Return the (x, y) coordinate for the center point of the cell that contains the specified text.  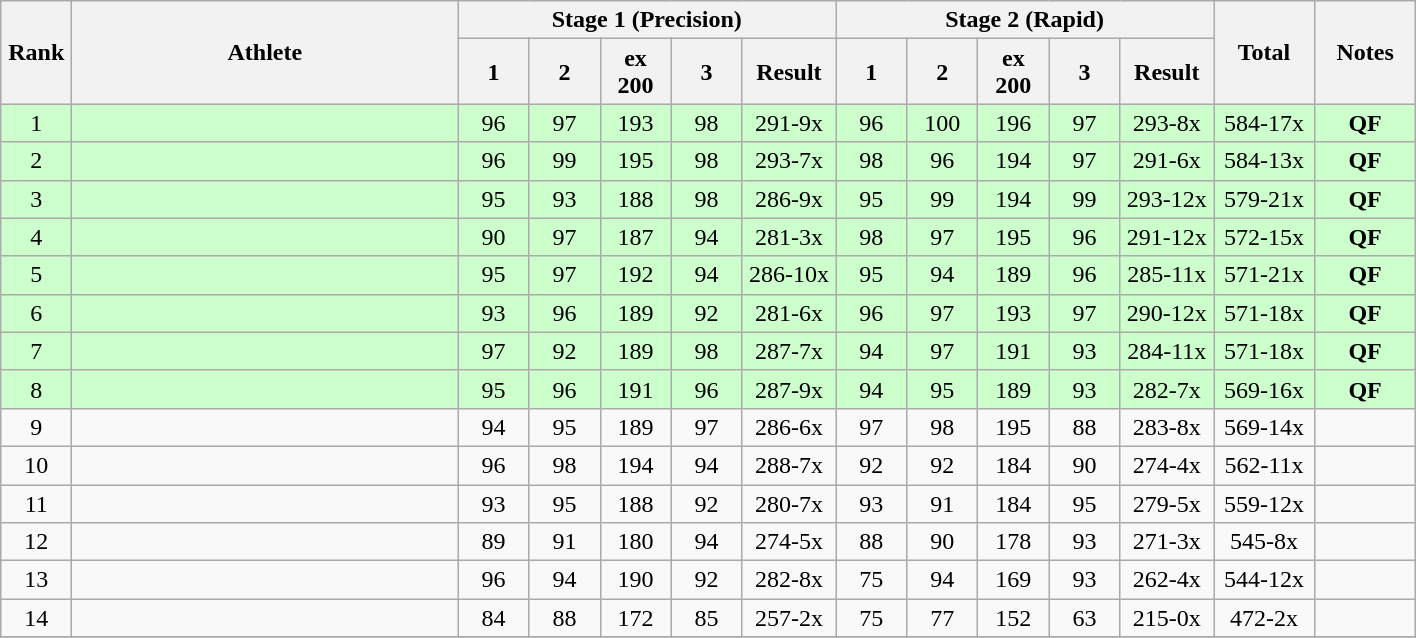
100 (942, 123)
180 (636, 542)
5 (36, 275)
284-11x (1167, 351)
280-7x (789, 503)
472-2x (1264, 618)
584-13x (1264, 161)
569-16x (1264, 389)
287-7x (789, 351)
274-4x (1167, 465)
7 (36, 351)
187 (636, 237)
262-4x (1167, 580)
544-12x (1264, 580)
4 (36, 237)
190 (636, 580)
8 (36, 389)
12 (36, 542)
545-8x (1264, 542)
293-8x (1167, 123)
89 (494, 542)
Notes (1366, 52)
282-7x (1167, 389)
579-21x (1264, 199)
293-7x (789, 161)
178 (1014, 542)
152 (1014, 618)
287-9x (789, 389)
Total (1264, 52)
9 (36, 427)
290-12x (1167, 313)
63 (1084, 618)
286-10x (789, 275)
293-12x (1167, 199)
288-7x (789, 465)
172 (636, 618)
192 (636, 275)
10 (36, 465)
274-5x (789, 542)
257-2x (789, 618)
281-6x (789, 313)
291-12x (1167, 237)
282-8x (789, 580)
562-11x (1264, 465)
569-14x (1264, 427)
169 (1014, 580)
Stage 1 (Precision) (647, 20)
291-6x (1167, 161)
559-12x (1264, 503)
196 (1014, 123)
572-15x (1264, 237)
11 (36, 503)
271-3x (1167, 542)
84 (494, 618)
291-9x (789, 123)
85 (706, 618)
279-5x (1167, 503)
77 (942, 618)
Athlete (265, 52)
13 (36, 580)
281-3x (789, 237)
6 (36, 313)
286-6x (789, 427)
215-0x (1167, 618)
286-9x (789, 199)
571-21x (1264, 275)
285-11x (1167, 275)
14 (36, 618)
283-8x (1167, 427)
Rank (36, 52)
584-17x (1264, 123)
Stage 2 (Rapid) (1025, 20)
